Scan for the cell matching the given text and deliver its [x, y] coordinate at center. 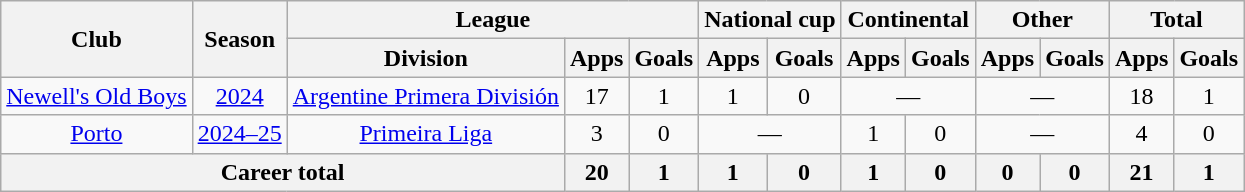
Porto [96, 134]
Club [96, 39]
Primeira Liga [426, 134]
Continental [908, 20]
Newell's Old Boys [96, 96]
Total [1176, 20]
Other [1042, 20]
2024–25 [240, 134]
21 [1141, 172]
3 [596, 134]
League [492, 20]
Argentine Primera División [426, 96]
4 [1141, 134]
Division [426, 58]
National cup [770, 20]
Career total [283, 172]
17 [596, 96]
18 [1141, 96]
2024 [240, 96]
20 [596, 172]
Season [240, 39]
